Pinpoint the cell where the given text exists, returning its (x, y) midpoint coordinate. 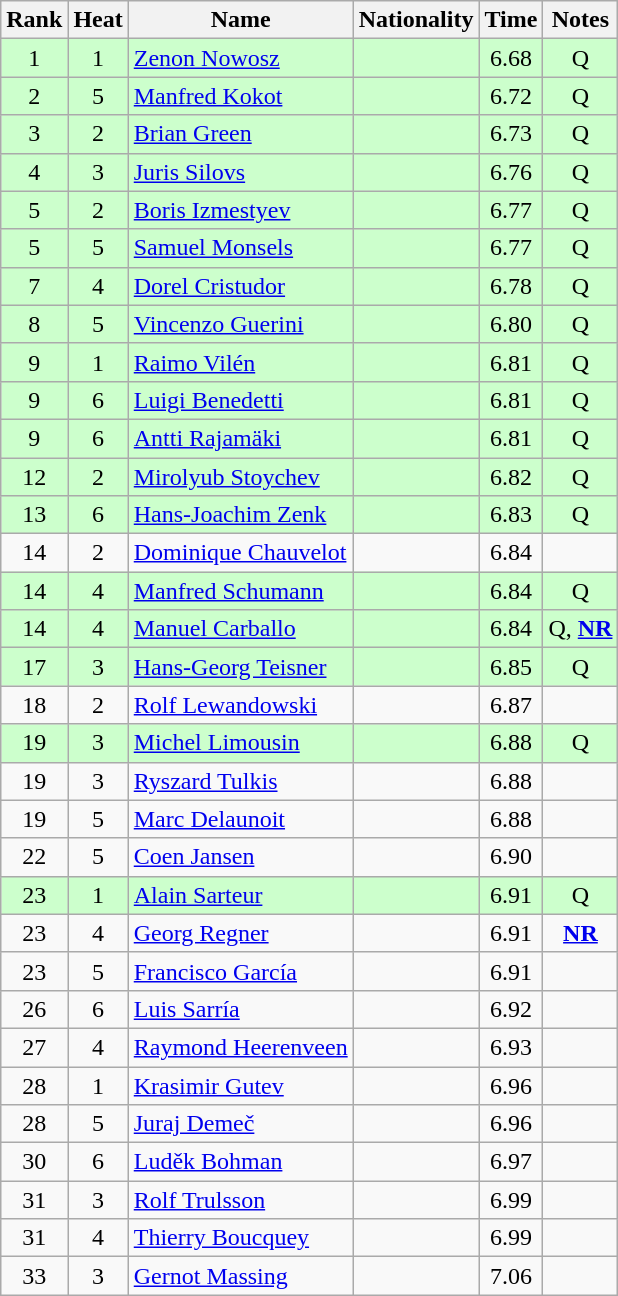
6.92 (511, 1009)
6.90 (511, 857)
Michel Limousin (240, 743)
NR (580, 933)
Luděk Bohman (240, 1162)
Heat (98, 20)
7.06 (511, 1276)
Raimo Vilén (240, 362)
Gernot Massing (240, 1276)
8 (34, 324)
6.72 (511, 96)
Dominique Chauvelot (240, 553)
Manfred Schumann (240, 591)
Thierry Boucquey (240, 1238)
Time (511, 20)
Francisco García (240, 971)
Rank (34, 20)
6.73 (511, 134)
6.93 (511, 1047)
Ryszard Tulkis (240, 781)
Manfred Kokot (240, 96)
Dorel Cristudor (240, 286)
Name (240, 20)
6.68 (511, 58)
Zenon Nowosz (240, 58)
Mirolyub Stoychev (240, 477)
Rolf Lewandowski (240, 705)
6.85 (511, 667)
6.76 (511, 172)
Luigi Benedetti (240, 400)
6.87 (511, 705)
Antti Rajamäki (240, 438)
6.80 (511, 324)
33 (34, 1276)
6.97 (511, 1162)
Samuel Monsels (240, 248)
Nationality (416, 20)
6.83 (511, 515)
Brian Green (240, 134)
Georg Regner (240, 933)
Luis Sarría (240, 1009)
Krasimir Gutev (240, 1085)
Hans-Joachim Zenk (240, 515)
27 (34, 1047)
Boris Izmestyev (240, 210)
Raymond Heerenveen (240, 1047)
Marc Delaunoit (240, 819)
Rolf Trulsson (240, 1200)
18 (34, 705)
Vincenzo Guerini (240, 324)
Q, NR (580, 629)
26 (34, 1009)
6.82 (511, 477)
6.78 (511, 286)
Alain Sarteur (240, 895)
22 (34, 857)
Hans-Georg Teisner (240, 667)
7 (34, 286)
Juris Silovs (240, 172)
30 (34, 1162)
Notes (580, 20)
13 (34, 515)
17 (34, 667)
12 (34, 477)
Manuel Carballo (240, 629)
Juraj Demeč (240, 1124)
Coen Jansen (240, 857)
